From the cell containing the given text, extract its center point as [x, y] coordinate. 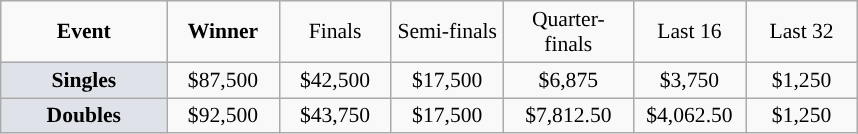
$92,500 [223, 116]
$4,062.50 [689, 116]
Winner [223, 32]
$43,750 [335, 116]
Semi-finals [447, 32]
$6,875 [568, 80]
$87,500 [223, 80]
$3,750 [689, 80]
Finals [335, 32]
$42,500 [335, 80]
Singles [84, 80]
Event [84, 32]
Doubles [84, 116]
Last 16 [689, 32]
Quarter-finals [568, 32]
Last 32 [802, 32]
$7,812.50 [568, 116]
